Scan for the cell matching the given text and deliver its [X, Y] coordinate at center. 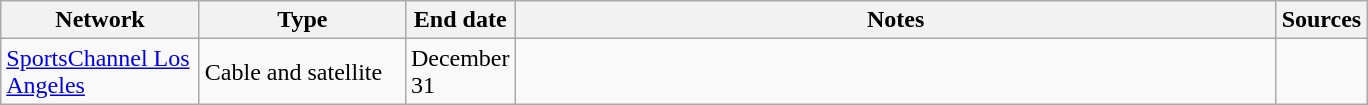
Cable and satellite [302, 72]
December 31 [460, 72]
End date [460, 20]
SportsChannel Los Angeles [100, 72]
Sources [1322, 20]
Network [100, 20]
Type [302, 20]
Notes [896, 20]
